Provide the [X, Y] coordinate of the cell's center where the given text is located.  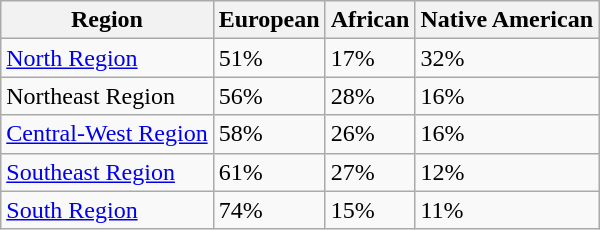
Central-West Region [107, 134]
11% [507, 210]
Region [107, 20]
15% [370, 210]
61% [269, 172]
28% [370, 96]
Northeast Region [107, 96]
European [269, 20]
Native American [507, 20]
North Region [107, 58]
African [370, 20]
27% [370, 172]
12% [507, 172]
56% [269, 96]
51% [269, 58]
17% [370, 58]
32% [507, 58]
South Region [107, 210]
58% [269, 134]
26% [370, 134]
Southeast Region [107, 172]
74% [269, 210]
